Capture the cell that displays the provided text and extract its [X, Y] central coordinate. 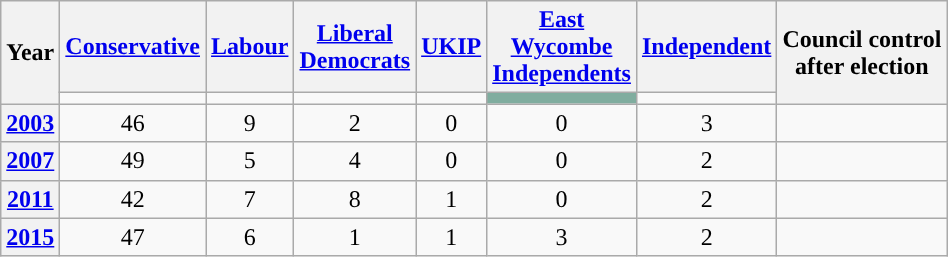
Independent [706, 47]
46 [133, 123]
8 [355, 199]
2007 [30, 161]
2003 [30, 123]
UKIP [452, 47]
6 [250, 237]
47 [133, 237]
2011 [30, 199]
4 [355, 161]
42 [133, 199]
7 [250, 199]
Council controlafter election [862, 52]
9 [250, 123]
Labour [250, 47]
Year [30, 52]
49 [133, 161]
5 [250, 161]
Conservative [133, 47]
East Wycombe Independents [562, 47]
Liberal Democrats [355, 47]
2015 [30, 237]
